Return the (X, Y) coordinate for the center point of the cell that contains the specified text.  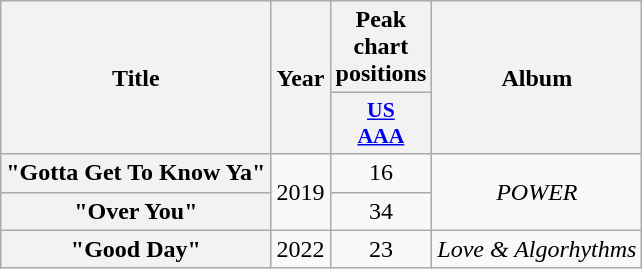
Love & Algorhythms (537, 249)
"Good Day" (136, 249)
Peak chart positions (381, 47)
USAAA (381, 124)
POWER (537, 192)
23 (381, 249)
Year (300, 78)
Title (136, 78)
"Over You" (136, 211)
16 (381, 173)
2019 (300, 192)
34 (381, 211)
Album (537, 78)
"Gotta Get To Know Ya" (136, 173)
2022 (300, 249)
